Provide the [x, y] coordinate of the cell's center where the given text is located.  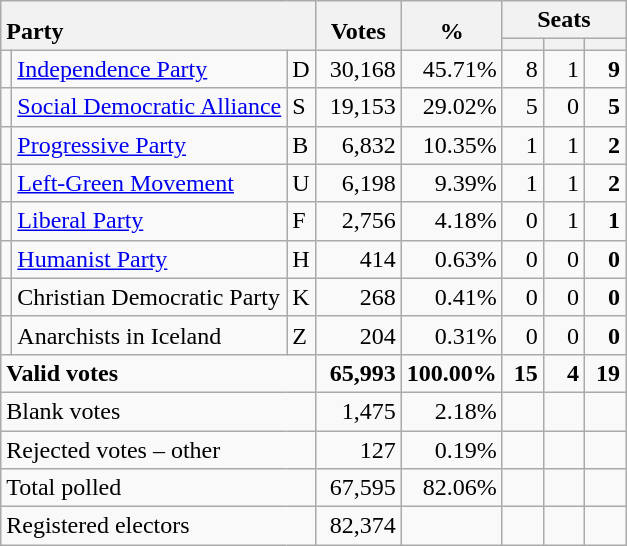
0.41% [452, 297]
0.63% [452, 259]
9.39% [452, 183]
127 [358, 449]
65,993 [358, 373]
82.06% [452, 488]
15 [522, 373]
6,198 [358, 183]
Total polled [158, 488]
Humanist Party [150, 259]
2.18% [452, 411]
19,153 [358, 107]
Party [158, 26]
B [301, 145]
Votes [358, 26]
4 [564, 373]
Left-Green Movement [150, 183]
8 [522, 69]
100.00% [452, 373]
204 [358, 335]
Registered electors [158, 526]
Progressive Party [150, 145]
9 [604, 69]
Christian Democratic Party [150, 297]
S [301, 107]
Z [301, 335]
1,475 [358, 411]
Seats [564, 20]
67,595 [358, 488]
Valid votes [158, 373]
Liberal Party [150, 221]
D [301, 69]
30,168 [358, 69]
19 [604, 373]
82,374 [358, 526]
Independence Party [150, 69]
H [301, 259]
K [301, 297]
Rejected votes – other [158, 449]
4.18% [452, 221]
268 [358, 297]
2,756 [358, 221]
414 [358, 259]
6,832 [358, 145]
F [301, 221]
Anarchists in Iceland [150, 335]
29.02% [452, 107]
% [452, 26]
10.35% [452, 145]
Social Democratic Alliance [150, 107]
Blank votes [158, 411]
45.71% [452, 69]
U [301, 183]
0.31% [452, 335]
0.19% [452, 449]
